Scan for the cell matching the given text and deliver its (X, Y) coordinate at center. 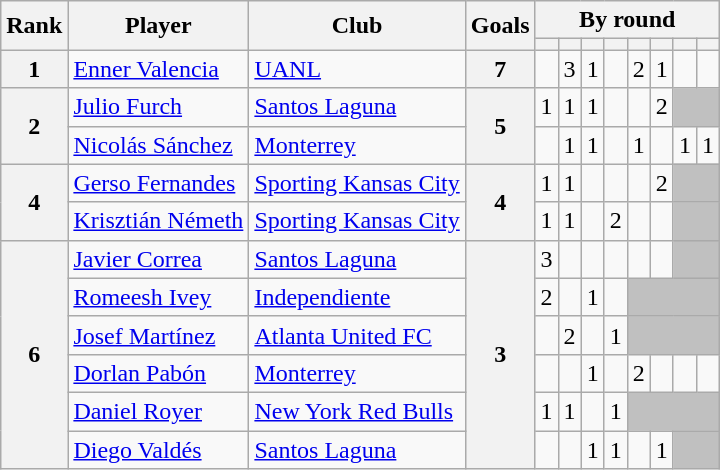
Romeesh Ivey (158, 297)
5 (500, 126)
Enner Valencia (158, 69)
Player (158, 26)
Josef Martínez (158, 335)
Nicolás Sánchez (158, 145)
By round (627, 20)
Javier Correa (158, 259)
Rank (34, 26)
Daniel Royer (158, 411)
Atlanta United FC (357, 335)
7 (500, 69)
Diego Valdés (158, 449)
Goals (500, 26)
Krisztián Németh (158, 221)
Gerso Fernandes (158, 183)
New York Red Bulls (357, 411)
Independiente (357, 297)
Julio Furch (158, 107)
Dorlan Pabón (158, 373)
UANL (357, 69)
6 (34, 354)
Club (357, 26)
